For the text-containing cell, return its midpoint in [X, Y] coordinate format. 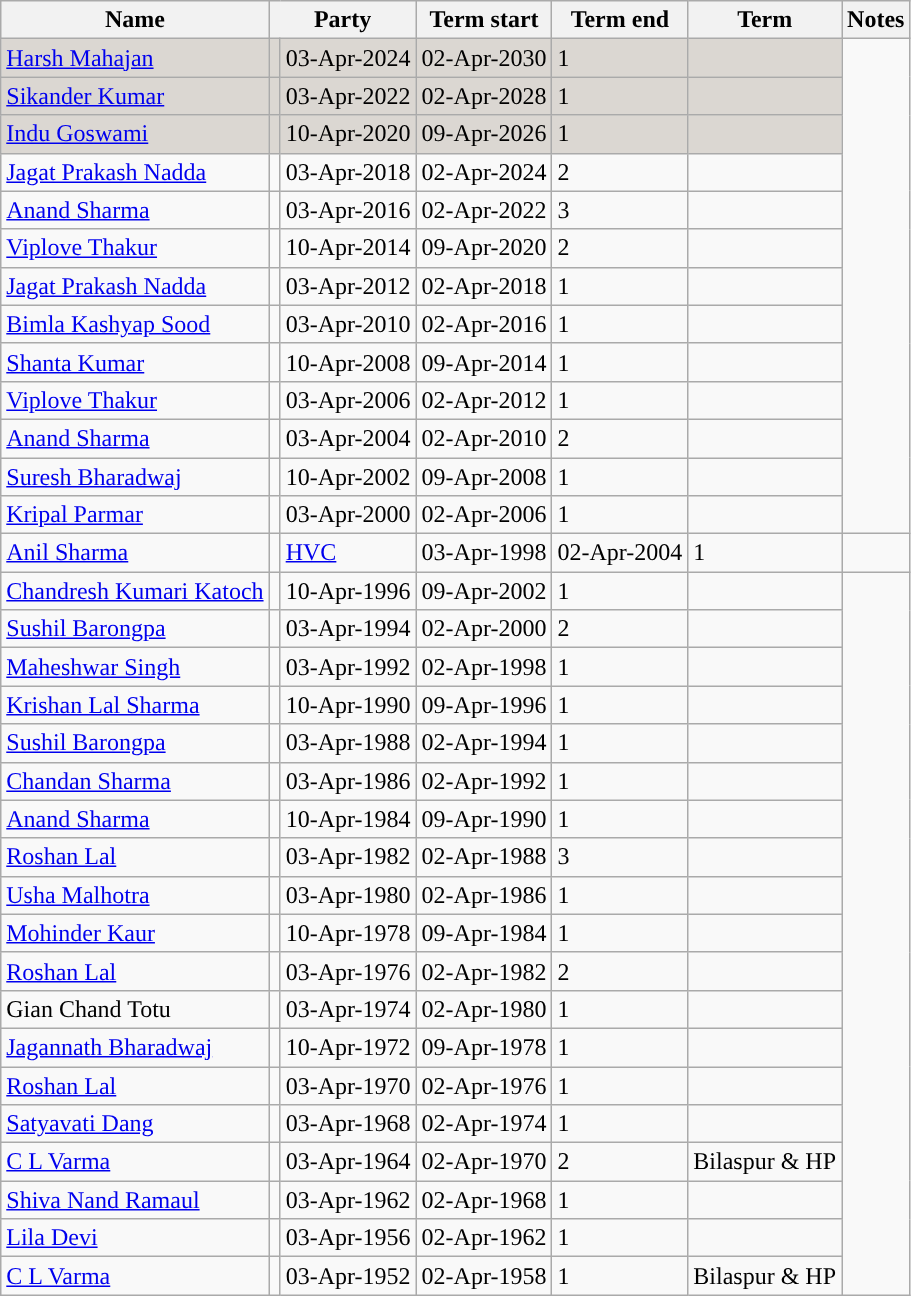
10-Apr-1984 [348, 819]
Lila Devi [135, 1238]
Term start [484, 20]
02-Apr-1962 [484, 1238]
Satyavati Dang [135, 1124]
09-Apr-2026 [484, 134]
Shanta Kumar [135, 362]
02-Apr-1988 [484, 857]
09-Apr-2014 [484, 362]
Chandresh Kumari Katoch [135, 591]
Name [135, 20]
03-Apr-2018 [348, 172]
Gian Chand Totu [135, 1009]
02-Apr-2010 [484, 438]
Mohinder Kaur [135, 933]
09-Apr-1984 [484, 933]
03-Apr-2016 [348, 210]
Harsh Mahajan [135, 58]
02-Apr-2030 [484, 58]
02-Apr-1992 [484, 781]
03-Apr-1982 [348, 857]
02-Apr-1974 [484, 1124]
03-Apr-1952 [348, 1276]
02-Apr-2028 [484, 96]
10-Apr-2014 [348, 248]
Jagannath Bharadwaj [135, 1047]
09-Apr-1990 [484, 819]
10-Apr-1972 [348, 1047]
10-Apr-1978 [348, 933]
Kripal Parmar [135, 515]
03-Apr-2006 [348, 400]
Krishan Lal Sharma [135, 705]
09-Apr-1996 [484, 705]
03-Apr-2022 [348, 96]
03-Apr-1974 [348, 1009]
03-Apr-2004 [348, 438]
03-Apr-1988 [348, 743]
03-Apr-2012 [348, 286]
Shiva Nand Ramaul [135, 1200]
Sikander Kumar [135, 96]
03-Apr-1970 [348, 1085]
03-Apr-1964 [348, 1162]
03-Apr-1998 [484, 553]
02-Apr-2022 [484, 210]
02-Apr-1970 [484, 1162]
02-Apr-2018 [484, 286]
02-Apr-1968 [484, 1200]
02-Apr-2012 [484, 400]
Anil Sharma [135, 553]
09-Apr-2020 [484, 248]
Notes [876, 20]
03-Apr-1962 [348, 1200]
Usha Malhotra [135, 895]
09-Apr-1978 [484, 1047]
02-Apr-2016 [484, 324]
03-Apr-2010 [348, 324]
03-Apr-1994 [348, 629]
HVC [348, 553]
03-Apr-1986 [348, 781]
02-Apr-2006 [484, 515]
Maheshwar Singh [135, 667]
09-Apr-2008 [484, 477]
02-Apr-1980 [484, 1009]
Indu Goswami [135, 134]
02-Apr-1982 [484, 971]
09-Apr-2002 [484, 591]
03-Apr-1992 [348, 667]
02-Apr-1958 [484, 1276]
10-Apr-2020 [348, 134]
03-Apr-1968 [348, 1124]
10-Apr-2008 [348, 362]
03-Apr-2024 [348, 58]
10-Apr-1996 [348, 591]
Term end [620, 20]
03-Apr-1976 [348, 971]
02-Apr-2000 [484, 629]
10-Apr-1990 [348, 705]
02-Apr-1976 [484, 1085]
02-Apr-2024 [484, 172]
Chandan Sharma [135, 781]
10-Apr-2002 [348, 477]
03-Apr-2000 [348, 515]
02-Apr-2004 [620, 553]
Bimla Kashyap Sood [135, 324]
02-Apr-1994 [484, 743]
03-Apr-1980 [348, 895]
Suresh Bharadwaj [135, 477]
Party [342, 20]
02-Apr-1998 [484, 667]
03-Apr-1956 [348, 1238]
02-Apr-1986 [484, 895]
Term [765, 20]
